Find where the given text appears and provide that cell's center as (x, y) coordinate. 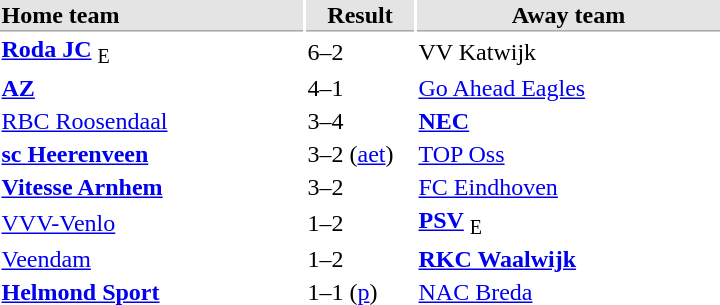
VV Katwijk (568, 52)
Roda JC E (152, 52)
Veendam (152, 260)
NEC (568, 122)
RKC Waalwijk (568, 260)
3–2 (360, 188)
AZ (152, 89)
Go Ahead Eagles (568, 89)
3–2 (aet) (360, 155)
3–4 (360, 122)
VVV-Venlo (152, 224)
sc Heerenveen (152, 155)
FC Eindhoven (568, 188)
Vitesse Arnhem (152, 188)
6–2 (360, 52)
4–1 (360, 89)
RBC Roosendaal (152, 122)
Home team (152, 16)
Result (360, 16)
PSV E (568, 224)
Away team (568, 16)
TOP Oss (568, 155)
